For the text-containing cell, return its midpoint in [x, y] coordinate format. 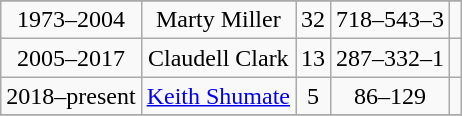
2018–present [71, 96]
32 [314, 20]
718–543–3 [390, 20]
86–129 [390, 96]
5 [314, 96]
2005–2017 [71, 58]
287–332–1 [390, 58]
13 [314, 58]
Keith Shumate [218, 96]
1973–2004 [71, 20]
Marty Miller [218, 20]
Claudell Clark [218, 58]
